From the cell containing the given text, extract its center point as [x, y] coordinate. 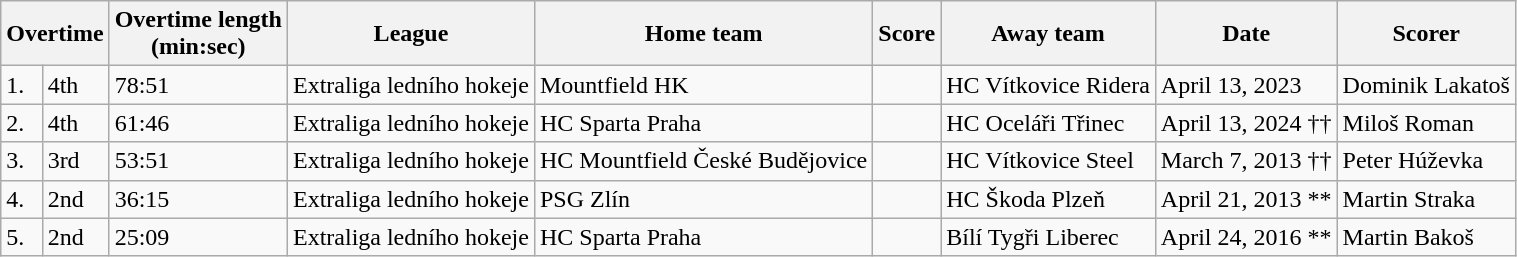
League [410, 34]
HC Oceláři Třinec [1048, 123]
Overtime [55, 34]
3. [22, 161]
PSG Zlín [703, 199]
Overtime length(min:sec) [198, 34]
Away team [1048, 34]
78:51 [198, 85]
Bílí Tygři Liberec [1048, 237]
April 13, 2023 [1246, 85]
HC Škoda Plzeň [1048, 199]
Home team [703, 34]
25:09 [198, 237]
Score [907, 34]
Date [1246, 34]
1. [22, 85]
HC Mountfield České Budějovice [703, 161]
5. [22, 237]
4. [22, 199]
Martin Straka [1426, 199]
April 13, 2024 †† [1246, 123]
Scorer [1426, 34]
3rd [76, 161]
HC Vítkovice Ridera [1048, 85]
Martin Bakoš [1426, 237]
Peter Húževka [1426, 161]
Dominik Lakatoš [1426, 85]
53:51 [198, 161]
61:46 [198, 123]
2. [22, 123]
March 7, 2013 †† [1246, 161]
HC Vítkovice Steel [1048, 161]
April 24, 2016 ** [1246, 237]
April 21, 2013 ** [1246, 199]
Mountfield HK [703, 85]
36:15 [198, 199]
Miloš Roman [1426, 123]
